Capture the cell that displays the provided text and extract its [X, Y] central coordinate. 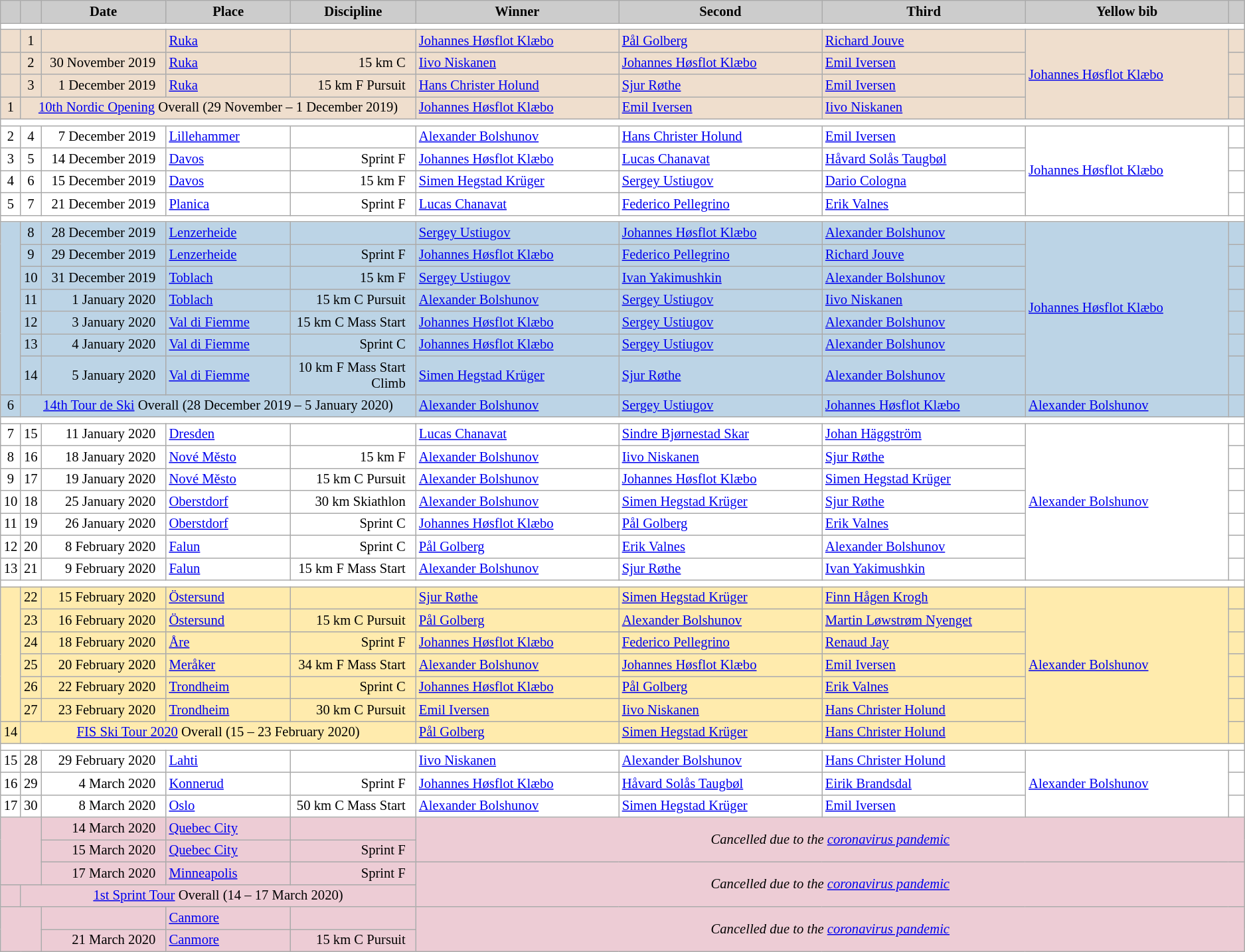
Lahti [228, 761]
Discipline [353, 11]
15 km C [353, 63]
19 [31, 524]
Finn Hågen Krogh [924, 597]
Yellow bib [1127, 11]
29 December 2019 [104, 255]
29 [31, 783]
15 km F Mass Start [353, 569]
Lillehammer [228, 137]
15 March 2020 [104, 850]
18 February 2020 [104, 643]
Place [228, 11]
9 February 2020 [104, 569]
19 January 2020 [104, 479]
16 February 2020 [104, 620]
7 December 2019 [104, 137]
8 February 2020 [104, 546]
Planica [228, 204]
25 January 2020 [104, 501]
15 km F Pursuit [353, 86]
29 February 2020 [104, 761]
31 December 2019 [104, 278]
1st Sprint Tour Overall (14 – 17 March 2020) [218, 896]
Minneapolis [228, 873]
Third [924, 11]
Dario Cologna [924, 181]
1 December 2019 [104, 86]
3 January 2020 [104, 322]
15 February 2020 [104, 597]
50 km C Mass Start [353, 806]
Dresden [228, 434]
8 March 2020 [104, 806]
Date [104, 11]
15 December 2019 [104, 181]
Winner [517, 11]
21 December 2019 [104, 204]
28 [31, 761]
24 [31, 643]
14th Tour de Ski Overall (28 December 2019 – 5 January 2020) [218, 406]
Renaud Jay [924, 643]
30 km C Pursuit [353, 710]
18 January 2020 [104, 457]
30 November 2019 [104, 63]
30 [31, 806]
23 [31, 620]
Eirik Brandsdal [924, 783]
10th Nordic Opening Overall (29 November – 1 December 2019) [218, 108]
Åre [228, 643]
23 February 2020 [104, 710]
26 January 2020 [104, 524]
18 [31, 501]
11 January 2020 [104, 434]
20 February 2020 [104, 665]
17 March 2020 [104, 873]
Second [720, 11]
30 km Skiathlon [353, 501]
Konnerud [228, 783]
15 km C Mass Start [353, 322]
Meråker [228, 665]
20 [31, 546]
Sindre Bjørnestad Skar [720, 434]
10 km F Mass Start Climb [353, 375]
Johan Häggström [924, 434]
4 March 2020 [104, 783]
22 [31, 597]
21 March 2020 [104, 940]
21 [31, 569]
14 December 2019 [104, 159]
5 January 2020 [104, 375]
28 December 2019 [104, 233]
25 [31, 665]
4 January 2020 [104, 345]
34 km F Mass Start [353, 665]
Martin Løwstrøm Nyenget [924, 620]
22 February 2020 [104, 687]
26 [31, 687]
FIS Ski Tour 2020 Overall (15 – 23 February 2020) [218, 732]
1 January 2020 [104, 300]
27 [31, 710]
14 March 2020 [104, 828]
Oslo [228, 806]
